Output the (X, Y) coordinate of the center of the cell containing the given text.  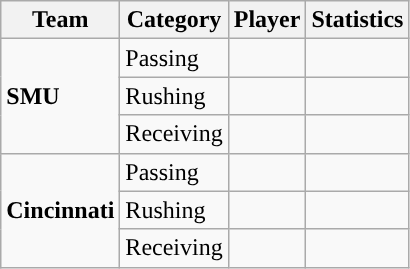
SMU (60, 96)
Category (174, 20)
Team (60, 20)
Player (267, 20)
Statistics (358, 20)
Cincinnati (60, 210)
